For the text-containing cell, return its midpoint in [x, y] coordinate format. 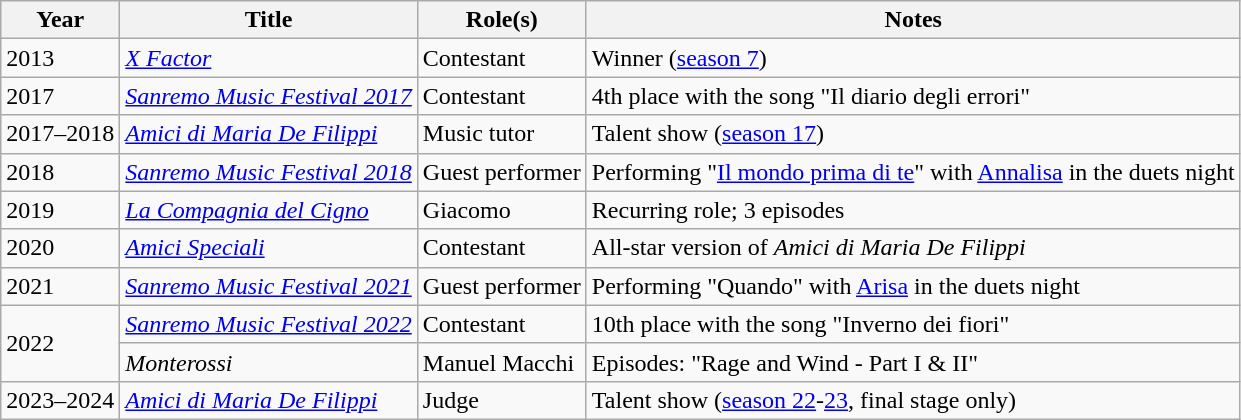
Sanremo Music Festival 2018 [268, 172]
Talent show (season 17) [913, 134]
2013 [60, 58]
Winner (season 7) [913, 58]
2017–2018 [60, 134]
Recurring role; 3 episodes [913, 210]
La Compagnia del Cigno [268, 210]
Performing "Il mondo prima di te" with Annalisa in the duets night [913, 172]
2023–2024 [60, 400]
Giacomo [502, 210]
All-star version of Amici di Maria De Filippi [913, 248]
4th place with the song "Il diario degli errori" [913, 96]
Amici Speciali [268, 248]
Year [60, 20]
2019 [60, 210]
Title [268, 20]
2020 [60, 248]
X Factor [268, 58]
2022 [60, 343]
Role(s) [502, 20]
Monterossi [268, 362]
Talent show (season 22-23, final stage only) [913, 400]
Notes [913, 20]
Performing "Quando" with Arisa in the duets night [913, 286]
Episodes: "Rage and Wind - Part I & II" [913, 362]
10th place with the song "Inverno dei fiori" [913, 324]
Judge [502, 400]
2018 [60, 172]
Manuel Macchi [502, 362]
Sanremo Music Festival 2021 [268, 286]
2021 [60, 286]
Sanremo Music Festival 2017 [268, 96]
2017 [60, 96]
Sanremo Music Festival 2022 [268, 324]
Music tutor [502, 134]
